Return (X, Y) of the center of cell containing provided text 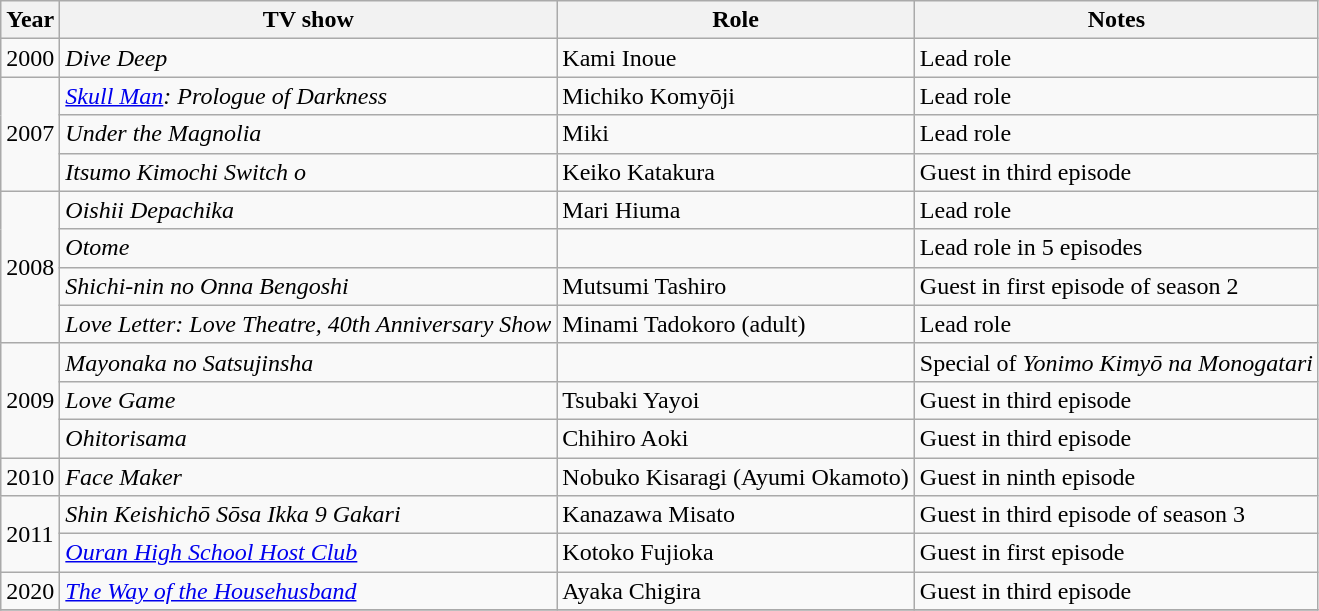
Under the Magnolia (308, 134)
2008 (30, 267)
Kami Inoue (736, 58)
Guest in third episode of season 3 (1116, 515)
2000 (30, 58)
Dive Deep (308, 58)
The Way of the Househusband (308, 591)
2007 (30, 134)
Kanazawa Misato (736, 515)
Miki (736, 134)
Guest in ninth episode (1116, 477)
Role (736, 20)
Shichi-nin no Onna Bengoshi (308, 286)
Love Letter: Love Theatre, 40th Anniversary Show (308, 324)
Itsumo Kimochi Switch o (308, 172)
Notes (1116, 20)
Minami Tadokoro (adult) (736, 324)
2009 (30, 400)
Tsubaki Yayoi (736, 400)
Keiko Katakura (736, 172)
Ouran High School Host Club (308, 553)
Face Maker (308, 477)
TV show (308, 20)
Michiko Komyōji (736, 96)
Chihiro Aoki (736, 438)
Shin Keishichō Sōsa Ikka 9 Gakari (308, 515)
Guest in first episode of season 2 (1116, 286)
Skull Man: Prologue of Darkness (308, 96)
2011 (30, 534)
Lead role in 5 episodes (1116, 248)
Nobuko Kisaragi (Ayumi Okamoto) (736, 477)
2020 (30, 591)
Oishii Depachika (308, 210)
Kotoko Fujioka (736, 553)
Ohitorisama (308, 438)
Special of Yonimo Kimyō na Monogatari (1116, 362)
Mutsumi Tashiro (736, 286)
Love Game (308, 400)
Year (30, 20)
Otome (308, 248)
Mayonaka no Satsujinsha (308, 362)
Ayaka Chigira (736, 591)
Mari Hiuma (736, 210)
2010 (30, 477)
Guest in first episode (1116, 553)
